Locate the cell with the specified text and output its (X, Y) center coordinate. 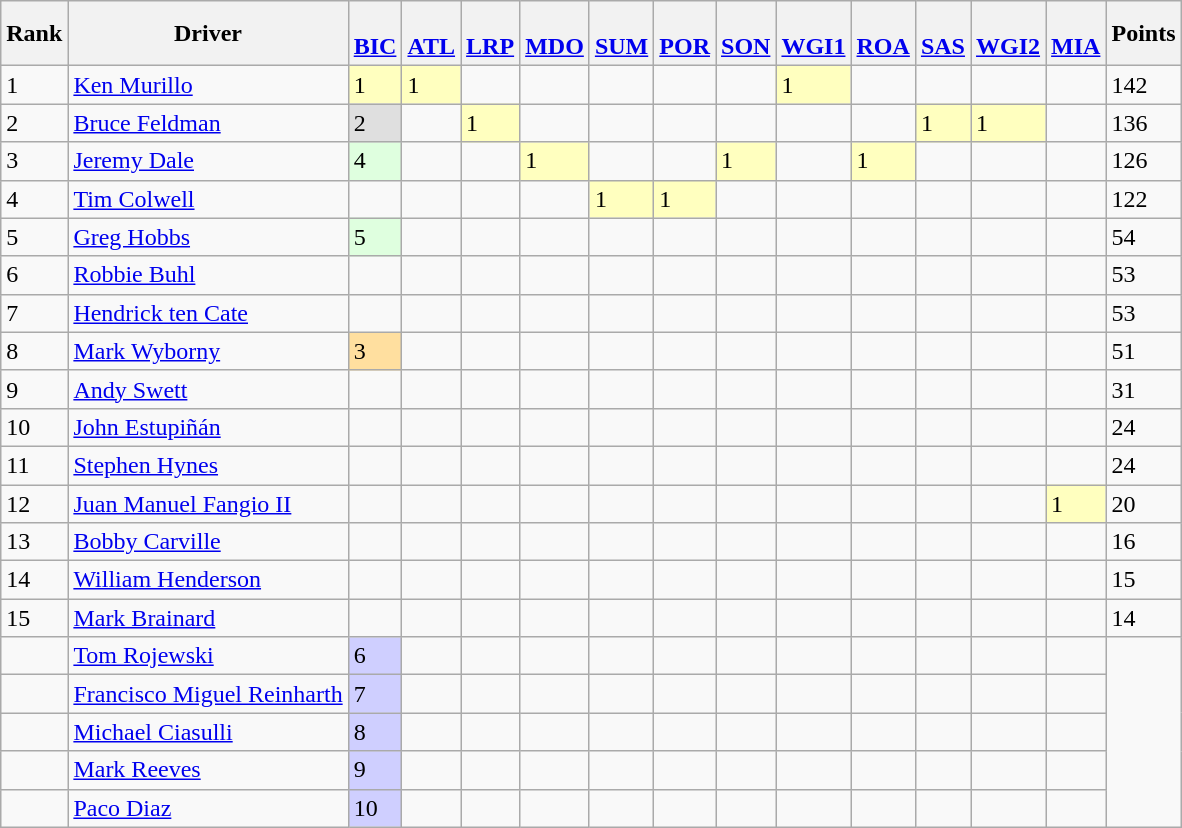
Michael Ciasulli (208, 732)
142 (1144, 85)
Francisco Miguel Reinharth (208, 694)
12 (34, 503)
Mark Brainard (208, 618)
MDO (555, 34)
SON (746, 34)
Ken Murillo (208, 85)
Tim Colwell (208, 199)
Rank (34, 34)
Paco Diaz (208, 808)
13 (34, 542)
Mark Reeves (208, 770)
122 (1144, 199)
Jeremy Dale (208, 161)
SAS (942, 34)
31 (1144, 389)
Greg Hobbs (208, 237)
MIA (1076, 34)
POR (685, 34)
Andy Swett (208, 389)
Bobby Carville (208, 542)
Bruce Feldman (208, 123)
Tom Rojewski (208, 656)
BIC (375, 34)
136 (1144, 123)
SUM (621, 34)
Mark Wyborny (208, 351)
Juan Manuel Fangio II (208, 503)
Robbie Buhl (208, 275)
20 (1144, 503)
126 (1144, 161)
ATL (432, 34)
William Henderson (208, 580)
51 (1144, 351)
WGI2 (1008, 34)
Stephen Hynes (208, 465)
16 (1144, 542)
Hendrick ten Cate (208, 313)
John Estupiñán (208, 427)
54 (1144, 237)
LRP (490, 34)
ROA (883, 34)
11 (34, 465)
Points (1144, 34)
WGI1 (814, 34)
Driver (208, 34)
